Determine the [X, Y] coordinate at the center of the cell enclosing the given text.  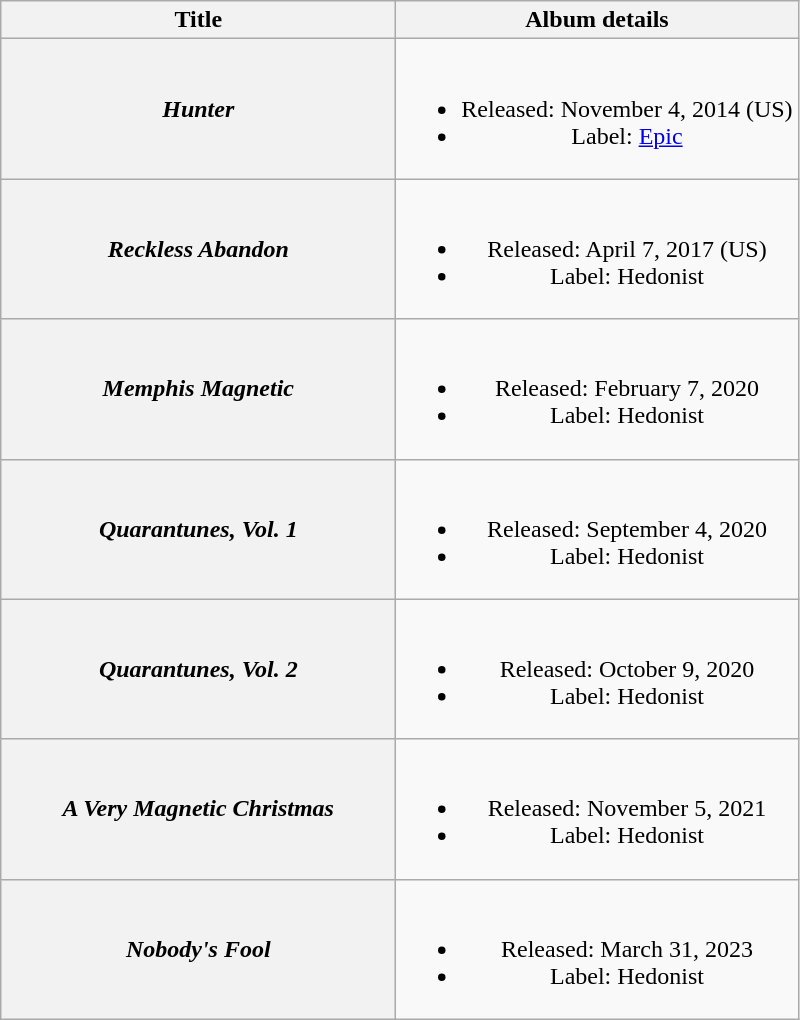
Reckless Abandon [198, 249]
Title [198, 20]
Released: February 7, 2020Label: Hedonist [597, 389]
Released: March 31, 2023Label: Hedonist [597, 949]
Nobody's Fool [198, 949]
Memphis Magnetic [198, 389]
Released: April 7, 2017 (US)Label: Hedonist [597, 249]
Released: October 9, 2020Label: Hedonist [597, 669]
Album details [597, 20]
Quarantunes, Vol. 2 [198, 669]
Quarantunes, Vol. 1 [198, 529]
Released: November 4, 2014 (US)Label: Epic [597, 109]
A Very Magnetic Christmas [198, 809]
Hunter [198, 109]
Released: September 4, 2020Label: Hedonist [597, 529]
Released: November 5, 2021Label: Hedonist [597, 809]
